Search for the cell housing the specified text and yield its [x, y] center coordinate. 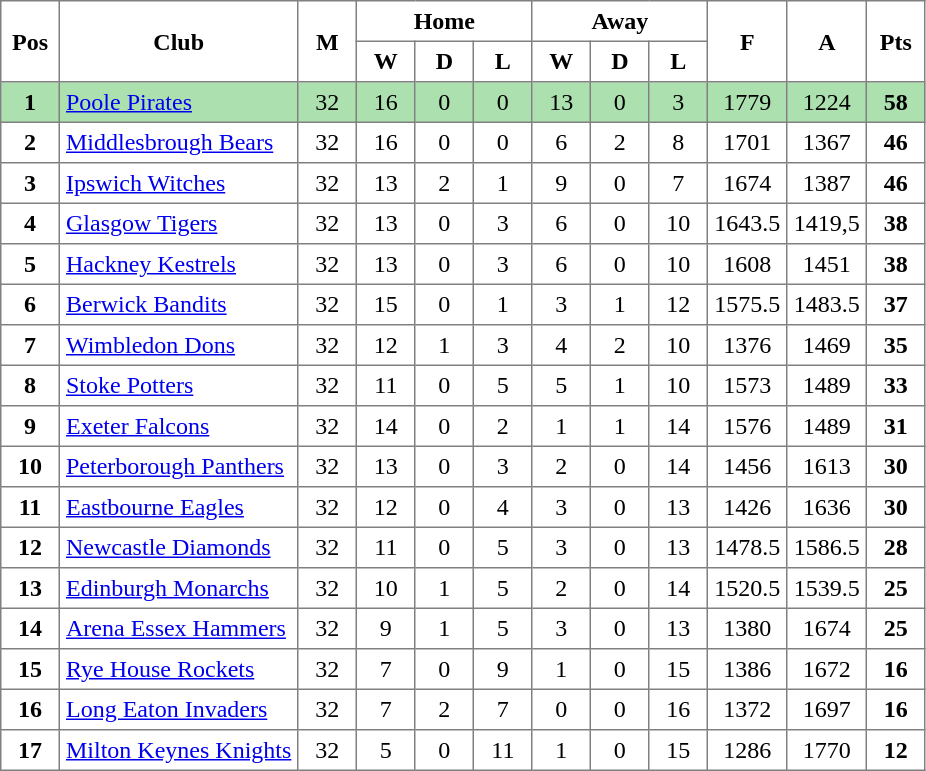
Away [620, 21]
1573 [748, 385]
1575.5 [748, 304]
1636 [827, 507]
17 [30, 750]
1419,5 [827, 223]
1643.5 [748, 223]
Arena Essex Hammers [178, 628]
Exeter Falcons [178, 426]
Peterborough Panthers [178, 466]
37 [896, 304]
Pts [896, 42]
Hackney Kestrels [178, 264]
Home [445, 21]
Club [178, 42]
1367 [827, 142]
1697 [827, 709]
1478.5 [748, 547]
35 [896, 345]
Milton Keynes Knights [178, 750]
1586.5 [827, 547]
Glasgow Tigers [178, 223]
1779 [748, 102]
1613 [827, 466]
Newcastle Diamonds [178, 547]
1372 [748, 709]
1380 [748, 628]
M [327, 42]
Eastbourne Eagles [178, 507]
1386 [748, 669]
Rye House Rockets [178, 669]
A [827, 42]
Middlesbrough Bears [178, 142]
1770 [827, 750]
Wimbledon Dons [178, 345]
1701 [748, 142]
1286 [748, 750]
Pos [30, 42]
1539.5 [827, 588]
1672 [827, 669]
1576 [748, 426]
Edinburgh Monarchs [178, 588]
Stoke Potters [178, 385]
Ipswich Witches [178, 183]
1387 [827, 183]
1224 [827, 102]
1483.5 [827, 304]
33 [896, 385]
1426 [748, 507]
31 [896, 426]
Long Eaton Invaders [178, 709]
Poole Pirates [178, 102]
1608 [748, 264]
28 [896, 547]
1520.5 [748, 588]
58 [896, 102]
1469 [827, 345]
1376 [748, 345]
F [748, 42]
1456 [748, 466]
1451 [827, 264]
Berwick Bandits [178, 304]
